Return (x, y) of the center of cell containing provided text 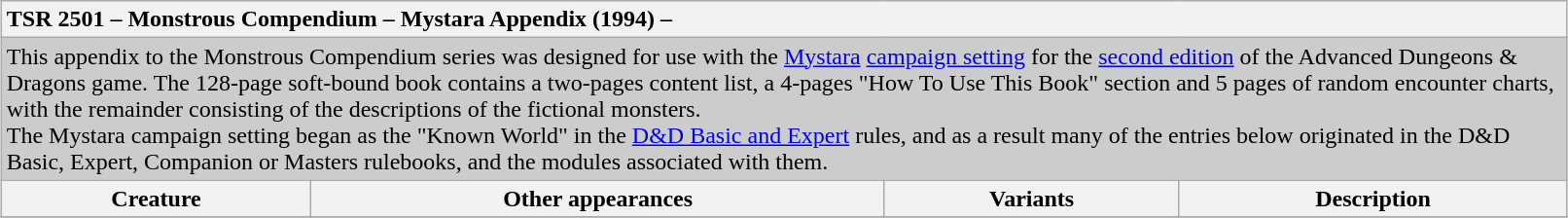
TSR 2501 – Monstrous Compendium – Mystara Appendix (1994) – (784, 19)
Other appearances (598, 199)
Creature (156, 199)
Description (1373, 199)
Variants (1031, 199)
